Provide the (x, y) coordinate of the cell's center where the given text is located.  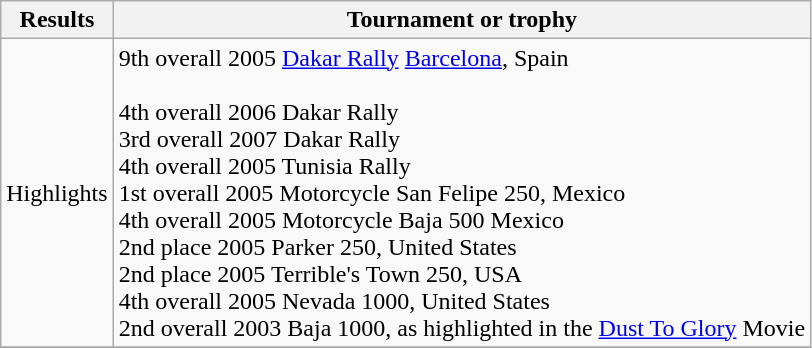
Results (57, 20)
Highlights (57, 193)
Tournament or trophy (462, 20)
